Provide the [x, y] coordinate of the cell's center where the given text is located.  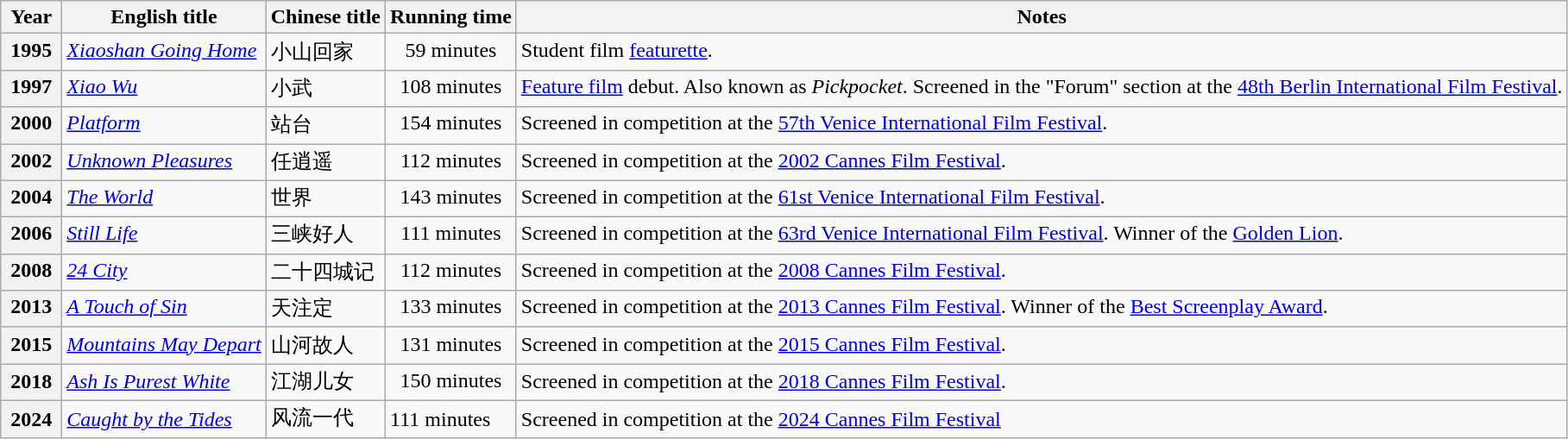
Notes [1042, 17]
2013 [31, 309]
Screened in competition at the 63rd Venice International Film Festival. Winner of the Golden Lion. [1042, 236]
2018 [31, 383]
2006 [31, 236]
Screened in competition at the 2008 Cannes Film Festival. [1042, 273]
Screened in competition at the 2018 Cannes Film Festival. [1042, 383]
世界 [325, 198]
小武 [325, 88]
Unknown Pleasures [164, 162]
154 minutes [451, 126]
风流一代 [325, 419]
Screened in competition at the 2002 Cannes Film Festival. [1042, 162]
Screened in competition at the 2015 Cannes Film Festival. [1042, 345]
59 minutes [451, 52]
Screened in competition at the 2024 Cannes Film Festival [1042, 419]
1997 [31, 88]
Platform [164, 126]
131 minutes [451, 345]
Year [31, 17]
2002 [31, 162]
站台 [325, 126]
Chinese title [325, 17]
Still Life [164, 236]
Running time [451, 17]
Ash Is Purest White [164, 383]
Student film featurette. [1042, 52]
三峡好人 [325, 236]
143 minutes [451, 198]
Screened in competition at the 2013 Cannes Film Festival. Winner of the Best Screenplay Award. [1042, 309]
A Touch of Sin [164, 309]
2000 [31, 126]
山河故人 [325, 345]
天注定 [325, 309]
1995 [31, 52]
2024 [31, 419]
2008 [31, 273]
133 minutes [451, 309]
Mountains May Depart [164, 345]
24 City [164, 273]
江湖儿女 [325, 383]
The World [164, 198]
English title [164, 17]
Feature film debut. Also known as Pickpocket. Screened in the "Forum" section at the 48th Berlin International Film Festival. [1042, 88]
小山回家 [325, 52]
150 minutes [451, 383]
Caught by the Tides [164, 419]
Screened in competition at the 57th Venice International Film Festival. [1042, 126]
Xiaoshan Going Home [164, 52]
2015 [31, 345]
Xiao Wu [164, 88]
Screened in competition at the 61st Venice International Film Festival. [1042, 198]
二十四城记 [325, 273]
任逍遥 [325, 162]
2004 [31, 198]
108 minutes [451, 88]
